Scan for the cell matching the given text and deliver its [X, Y] coordinate at center. 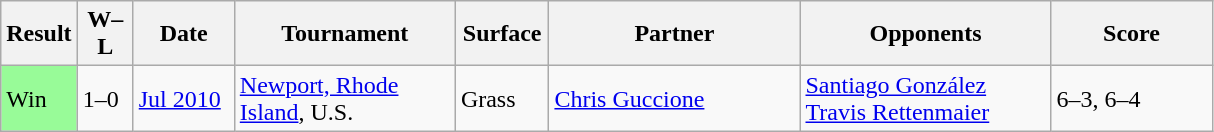
Win [39, 98]
Chris Guccione [674, 98]
Date [184, 34]
Surface [502, 34]
1–0 [105, 98]
Tournament [344, 34]
Jul 2010 [184, 98]
Newport, Rhode Island, U.S. [344, 98]
Opponents [926, 34]
Result [39, 34]
W–L [105, 34]
Grass [502, 98]
6–3, 6–4 [1132, 98]
Partner [674, 34]
Score [1132, 34]
Santiago González Travis Rettenmaier [926, 98]
